Capture the cell that displays the provided text and extract its (X, Y) central coordinate. 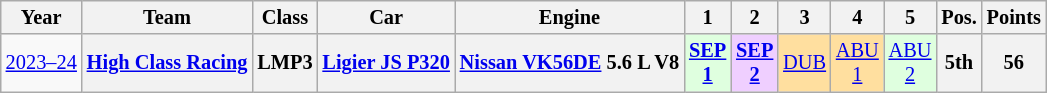
Engine (570, 17)
1 (708, 17)
ABU2 (910, 63)
2023–24 (42, 63)
2 (754, 17)
Points (1014, 17)
Nissan VK56DE 5.6 L V8 (570, 63)
SEP1 (708, 63)
5 (910, 17)
Team (168, 17)
DUB (804, 63)
5th (958, 63)
4 (858, 17)
Pos. (958, 17)
Year (42, 17)
56 (1014, 63)
High Class Racing (168, 63)
ABU1 (858, 63)
Car (386, 17)
LMP3 (284, 63)
Ligier JS P320 (386, 63)
SEP2 (754, 63)
Class (284, 17)
3 (804, 17)
